Determine the (X, Y) coordinate at the center of the cell enclosing the given text.  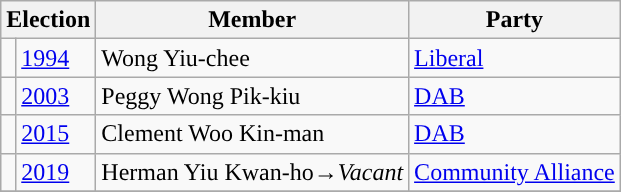
Wong Yiu-chee (252, 58)
Peggy Wong Pik-kiu (252, 96)
Herman Yiu Kwan-ho→Vacant (252, 172)
2019 (56, 172)
1994 (56, 58)
2003 (56, 96)
Clement Woo Kin-man (252, 134)
Community Alliance (515, 172)
2015 (56, 134)
Party (515, 20)
Election (48, 20)
Liberal (515, 58)
Member (252, 20)
